Detect which cell encompasses the target text, then output its (x, y) center coordinate. 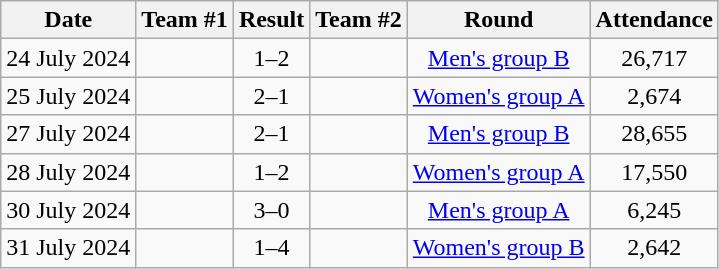
2,674 (654, 96)
Round (498, 20)
31 July 2024 (68, 248)
24 July 2024 (68, 58)
Team #2 (359, 20)
28 July 2024 (68, 172)
27 July 2024 (68, 134)
2,642 (654, 248)
Women's group B (498, 248)
6,245 (654, 210)
17,550 (654, 172)
Men's group A (498, 210)
28,655 (654, 134)
Attendance (654, 20)
1–4 (271, 248)
3–0 (271, 210)
26,717 (654, 58)
Date (68, 20)
Result (271, 20)
25 July 2024 (68, 96)
Team #1 (185, 20)
30 July 2024 (68, 210)
